Pinpoint the cell where the given text exists, returning its (x, y) midpoint coordinate. 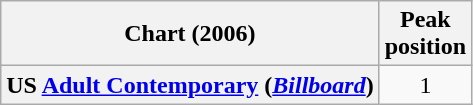
1 (425, 85)
Peakposition (425, 34)
Chart (2006) (190, 34)
US Adult Contemporary (Billboard) (190, 85)
